Return (x, y) of the center of cell containing provided text 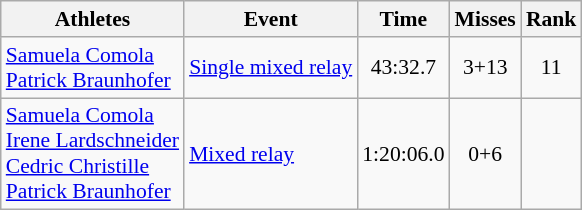
Athletes (92, 19)
Event (270, 19)
Single mixed relay (270, 68)
Rank (552, 19)
Time (403, 19)
Misses (486, 19)
Mixed relay (270, 154)
43:32.7 (403, 68)
Samuela ComolaPatrick Braunhofer (92, 68)
3+13 (486, 68)
1:20:06.0 (403, 154)
Samuela ComolaIrene LardschneiderCedric ChristillePatrick Braunhofer (92, 154)
11 (552, 68)
0+6 (486, 154)
